Locate the cell with the specified text and output its (X, Y) center coordinate. 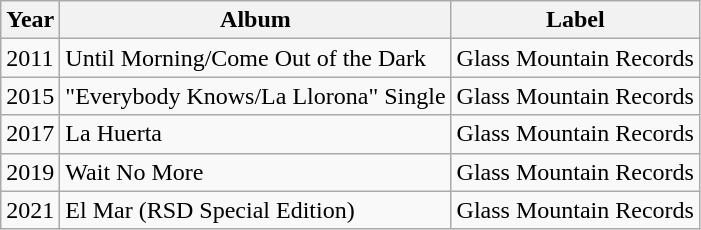
Label (575, 20)
"Everybody Knows/La Llorona" Single (256, 96)
Album (256, 20)
Year (30, 20)
2017 (30, 134)
Until Morning/Come Out of the Dark (256, 58)
Wait No More (256, 172)
2011 (30, 58)
La Huerta (256, 134)
2021 (30, 210)
El Mar (RSD Special Edition) (256, 210)
2019 (30, 172)
2015 (30, 96)
